Determine the [x, y] coordinate at the center of the cell enclosing the given text.  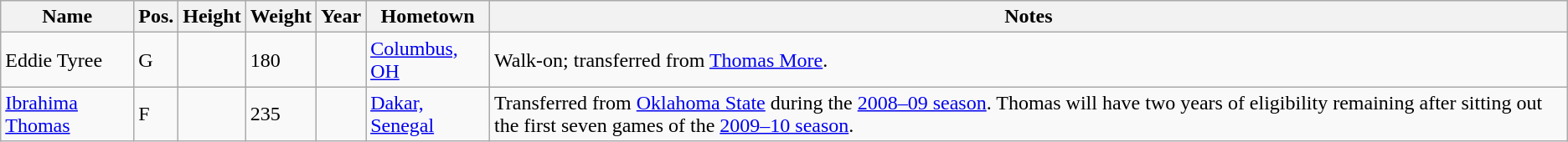
235 [281, 114]
Dakar, Senegal [428, 114]
Notes [1029, 17]
Columbus, OH [428, 60]
Name [67, 17]
180 [281, 60]
Hometown [428, 17]
Height [212, 17]
Year [342, 17]
Weight [281, 17]
G [156, 60]
F [156, 114]
Walk-on; transferred from Thomas More. [1029, 60]
Ibrahima Thomas [67, 114]
Eddie Tyree [67, 60]
Pos. [156, 17]
